Detect which cell encompasses the target text, then output its [X, Y] center coordinate. 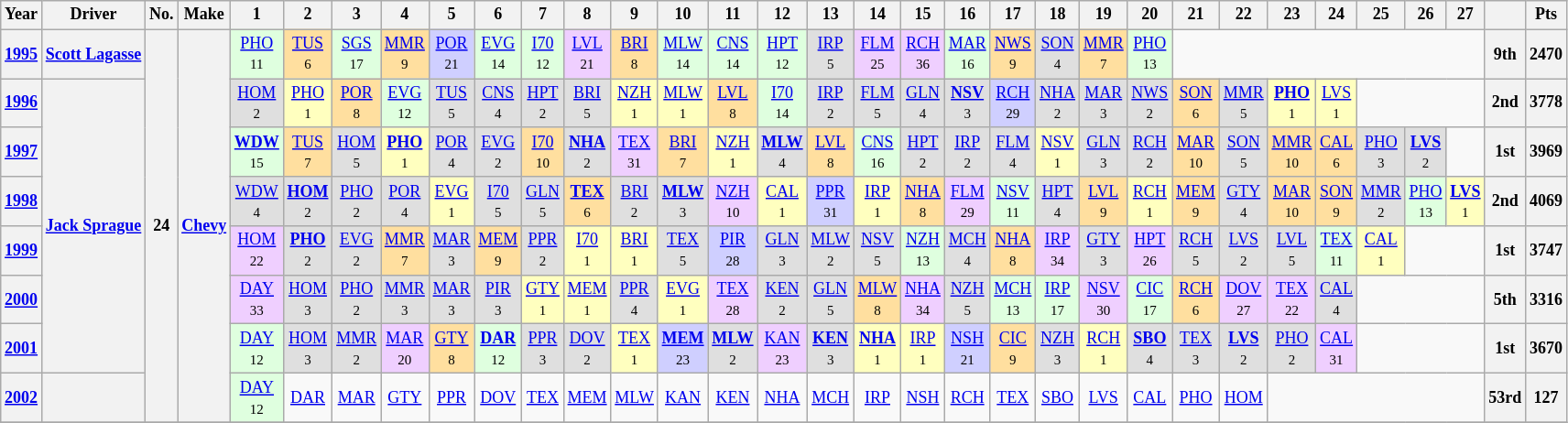
3 [357, 15]
IRP [877, 398]
MCH [830, 398]
NSV1 [1058, 152]
27 [1465, 15]
MLW14 [683, 54]
KEN2 [782, 299]
MAR16 [967, 54]
CIC9 [1013, 349]
19 [1103, 15]
NZH3 [1058, 349]
MLW8 [877, 299]
CIC17 [1150, 299]
PPR3 [543, 349]
2000 [22, 299]
TEX31 [634, 152]
10 [683, 15]
IRP34 [1058, 251]
1997 [22, 152]
PIR28 [733, 251]
TUS5 [452, 103]
GTY [405, 398]
TUS6 [308, 54]
SGS17 [357, 54]
DAY33 [256, 299]
LVL9 [1103, 201]
GTY1 [543, 299]
RCH5 [1196, 251]
PIR3 [498, 299]
RCH2 [1150, 152]
NWS2 [1150, 103]
23 [1291, 15]
Year [22, 15]
26 [1425, 15]
6 [498, 15]
DAR [308, 398]
IRP17 [1058, 299]
CAL31 [1337, 349]
NSV11 [1013, 201]
Make [204, 15]
3316 [1546, 299]
TEX1 [634, 349]
MMR5 [1244, 103]
I701 [587, 251]
CAL [1150, 398]
9 [634, 15]
FLM5 [877, 103]
BRI5 [587, 103]
1 [256, 15]
KAN23 [782, 349]
TEX22 [1291, 299]
9th [1506, 54]
1996 [22, 103]
POR8 [357, 103]
NZH13 [923, 251]
TEX11 [1337, 251]
12 [782, 15]
127 [1546, 398]
I7014 [782, 103]
1999 [22, 251]
HOM [1244, 398]
LVL21 [587, 54]
14 [877, 15]
DAR12 [498, 349]
5 [452, 15]
Pts [1546, 15]
DOV [498, 398]
SON9 [1337, 201]
PPR31 [830, 201]
1995 [22, 54]
8 [587, 15]
PHO11 [256, 54]
MCH4 [967, 251]
I705 [498, 201]
PHO3 [1381, 152]
BRI2 [634, 201]
MLW1 [683, 103]
MMR10 [1291, 152]
7 [543, 15]
CAL6 [1337, 152]
3778 [1546, 103]
TEX6 [587, 201]
Driver [93, 15]
NSH21 [967, 349]
EVG14 [498, 54]
18 [1058, 15]
Jack Sprague [93, 226]
RCH36 [923, 54]
RCH [967, 398]
CNS4 [498, 103]
MAR [357, 398]
2470 [1546, 54]
I7010 [543, 152]
HPT12 [782, 54]
2002 [22, 398]
CAL4 [1337, 299]
PPR2 [543, 251]
No. [161, 15]
MCH13 [1013, 299]
KEN [733, 398]
NWS9 [1013, 54]
MEM1 [587, 299]
FLM29 [967, 201]
GLN4 [923, 103]
MEM [587, 398]
NSV30 [1103, 299]
FLM4 [1013, 152]
5th [1506, 299]
NSH [923, 398]
LVS [1103, 398]
MMR9 [405, 54]
NZH10 [733, 201]
SON4 [1058, 54]
IRP5 [830, 54]
MAR20 [405, 349]
Chevy [204, 225]
BRI8 [634, 54]
GTY8 [452, 349]
KAN [683, 398]
BRI1 [634, 251]
Scott Lagasse [93, 54]
4 [405, 15]
CNS16 [877, 152]
NHA34 [923, 299]
MLW3 [683, 201]
2001 [22, 349]
3670 [1546, 349]
SON5 [1244, 152]
NZH5 [967, 299]
TUS7 [308, 152]
FLM25 [877, 54]
21 [1196, 15]
DOV2 [587, 349]
GTY3 [1103, 251]
MLW4 [782, 152]
EVG12 [405, 103]
TEX28 [733, 299]
PHO [1196, 398]
MMR3 [405, 299]
SBO4 [1150, 349]
53rd [1506, 398]
WDW4 [256, 201]
NSV3 [967, 103]
22 [1244, 15]
PPR [452, 398]
HPT26 [1150, 251]
17 [1013, 15]
3747 [1546, 251]
LVL5 [1291, 251]
NSV5 [877, 251]
GTY4 [1244, 201]
11 [733, 15]
25 [1381, 15]
BRI7 [683, 152]
POR21 [452, 54]
3969 [1546, 152]
16 [967, 15]
MLW [634, 398]
NHA1 [877, 349]
15 [923, 15]
20 [1150, 15]
HPT4 [1058, 201]
MEM23 [683, 349]
KEN3 [830, 349]
SBO [1058, 398]
HOM22 [256, 251]
WDW15 [256, 152]
TEX3 [1196, 349]
HOM5 [357, 152]
TEX5 [683, 251]
SON6 [1196, 103]
RCH29 [1013, 103]
I7012 [543, 54]
4069 [1546, 201]
NHA [782, 398]
DOV27 [1244, 299]
1998 [22, 201]
PPR4 [634, 299]
RCH6 [1196, 299]
CNS14 [733, 54]
2 [308, 15]
13 [830, 15]
